Capture the cell that displays the provided text and extract its (X, Y) central coordinate. 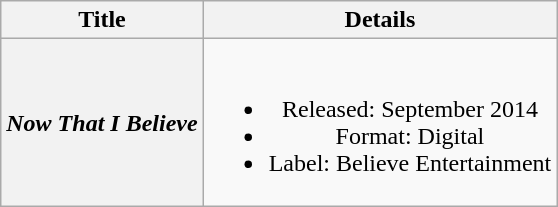
Released: September 2014Format: DigitalLabel: Believe Entertainment (380, 122)
Now That I Believe (102, 122)
Title (102, 20)
Details (380, 20)
